Return the [x, y] coordinate for the center point of the cell that contains the specified text.  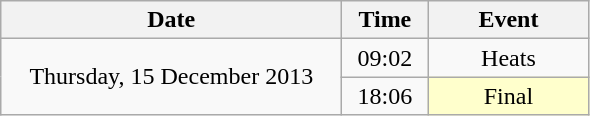
09:02 [385, 58]
Time [385, 20]
Final [508, 96]
Event [508, 20]
Date [172, 20]
18:06 [385, 96]
Thursday, 15 December 2013 [172, 77]
Heats [508, 58]
